For the text-containing cell, return its midpoint in (x, y) coordinate format. 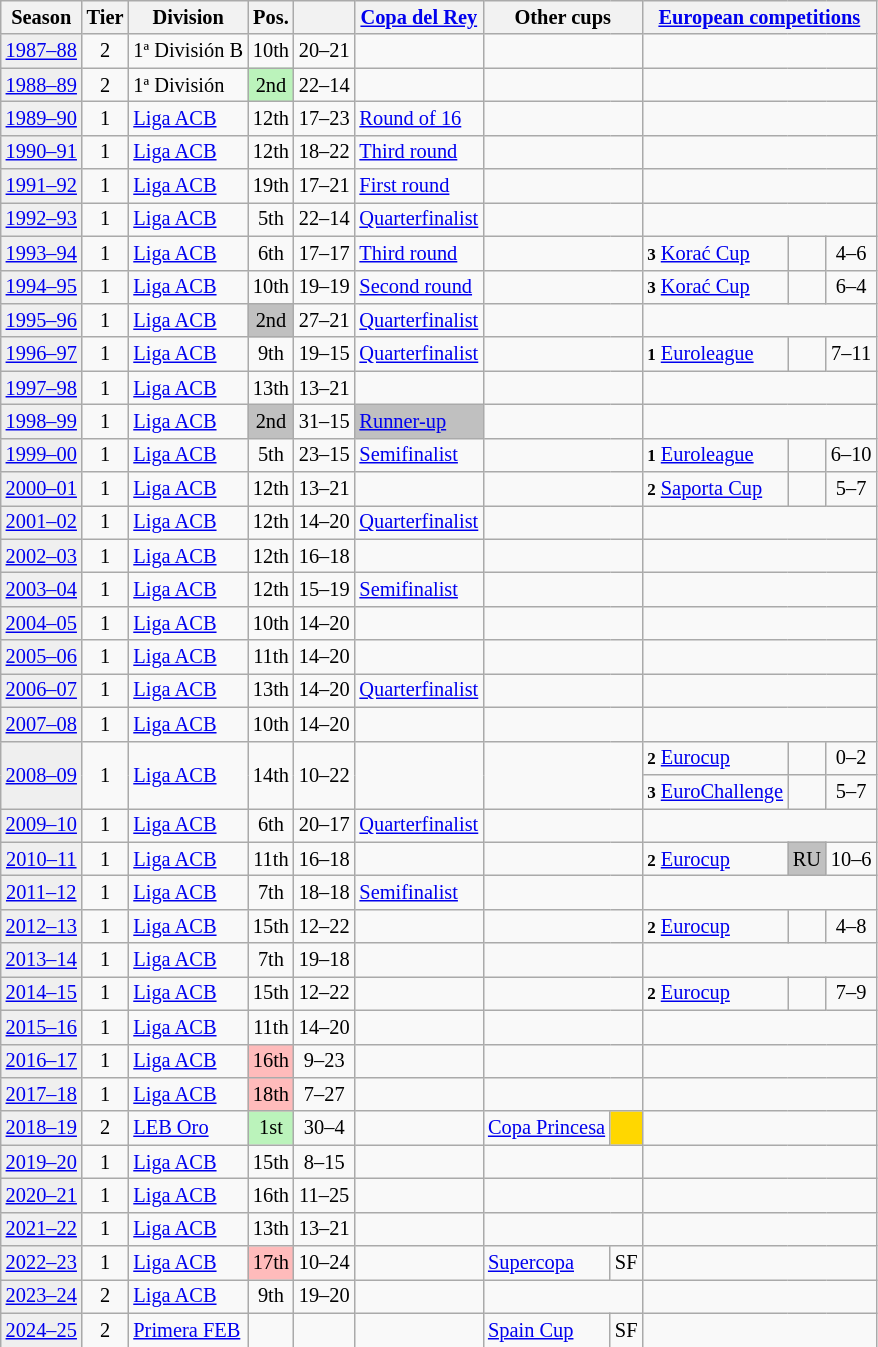
1999–00 (42, 455)
Copa Princesa (546, 1128)
2020–21 (42, 1195)
Season (42, 17)
European competitions (759, 17)
1990–91 (42, 152)
19–15 (324, 354)
19–20 (324, 1296)
2016–17 (42, 1061)
2008–09 (42, 774)
14th (271, 774)
6–10 (851, 455)
LEB Oro (188, 1128)
Primera FEB (188, 1330)
1992–93 (42, 219)
1996–97 (42, 354)
19–19 (324, 287)
19–18 (324, 960)
27–21 (324, 320)
17–21 (324, 186)
1991–92 (42, 186)
20–21 (324, 51)
Tier (106, 17)
2010–11 (42, 859)
10–22 (324, 774)
RU (807, 859)
1ª División (188, 85)
2014–15 (42, 993)
2002–03 (42, 556)
7–27 (324, 1094)
7–9 (851, 993)
2015–16 (42, 1027)
17–17 (324, 253)
23–15 (324, 455)
Supercopa (546, 1263)
2024–25 (42, 1330)
1989–90 (42, 118)
18th (271, 1094)
20–17 (324, 825)
1993–94 (42, 253)
Spain Cup (546, 1330)
1998–99 (42, 421)
1995–96 (42, 320)
2009–10 (42, 825)
7–11 (851, 354)
1ª División B (188, 51)
1st (271, 1128)
31–15 (324, 421)
Division (188, 17)
Other cups (562, 17)
1988–89 (42, 85)
18–18 (324, 892)
Pos. (271, 17)
6–4 (851, 287)
Copa del Rey (420, 17)
2018–19 (42, 1128)
2019–20 (42, 1162)
2023–24 (42, 1296)
Second round (420, 287)
2004–05 (42, 623)
8–15 (324, 1162)
1987–88 (42, 51)
First round (420, 186)
1997–98 (42, 388)
17–23 (324, 118)
2022–23 (42, 1263)
10–24 (324, 1263)
Round of 16 (420, 118)
30–4 (324, 1128)
2001–02 (42, 522)
2003–04 (42, 589)
18–22 (324, 152)
2005–06 (42, 657)
2013–14 (42, 960)
10–6 (851, 859)
17th (271, 1263)
15–19 (324, 589)
0–2 (851, 758)
2011–12 (42, 892)
3 EuroChallenge (715, 791)
2006–07 (42, 690)
2 Saporta Cup (715, 489)
11–25 (324, 1195)
19th (271, 186)
2000–01 (42, 489)
2021–22 (42, 1229)
2017–18 (42, 1094)
2007–08 (42, 724)
2012–13 (42, 926)
1994–95 (42, 287)
Runner-up (420, 421)
9–23 (324, 1061)
4–8 (851, 926)
4–6 (851, 253)
